From the cell containing the given text, extract its center point as (X, Y) coordinate. 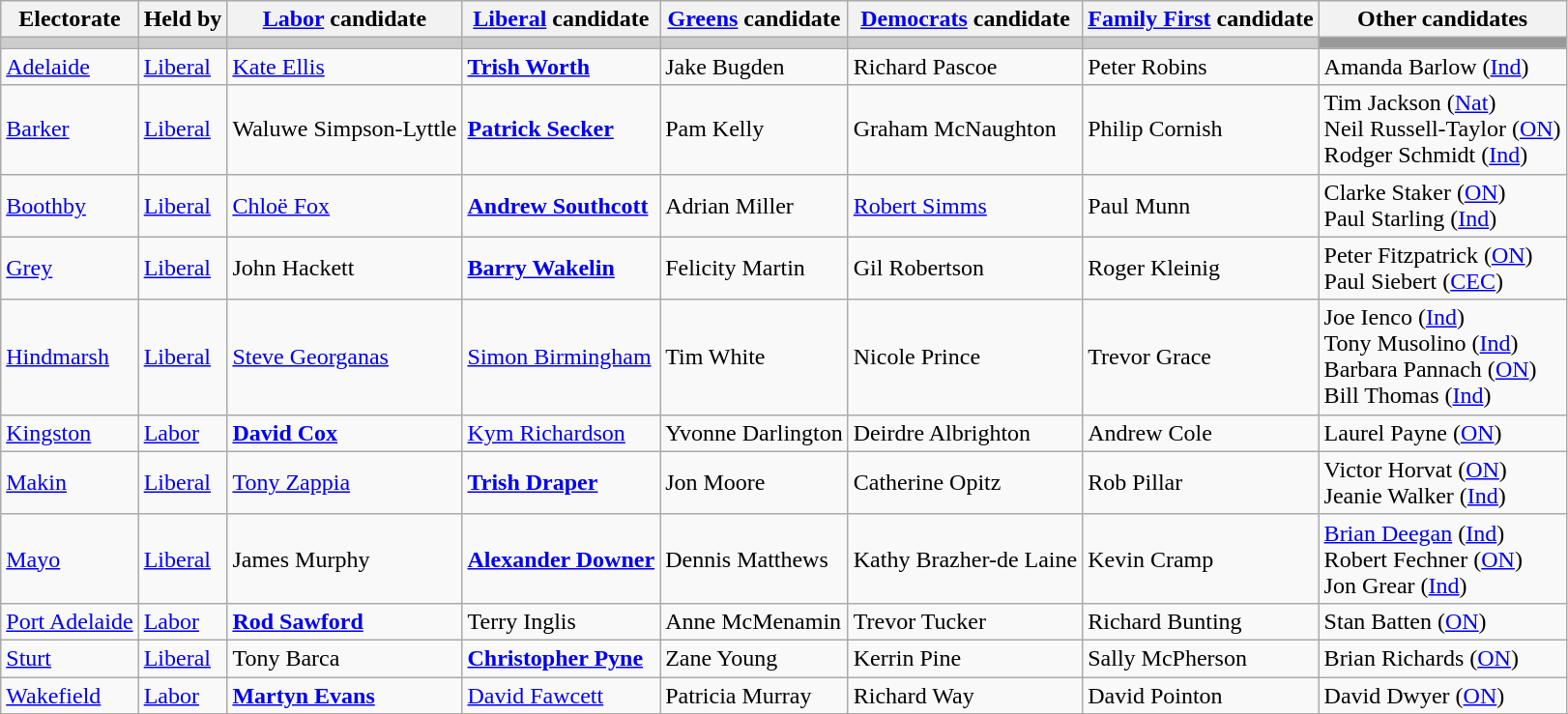
Robert Simms (965, 205)
Paul Munn (1201, 205)
Trish Draper (561, 483)
Other candidates (1442, 19)
Terry Inglis (561, 621)
Jake Bugden (754, 67)
Roger Kleinig (1201, 269)
Simon Birmingham (561, 357)
Held by (183, 19)
John Hackett (344, 269)
Kerrin Pine (965, 658)
Port Adelaide (70, 621)
Electorate (70, 19)
Dennis Matthews (754, 558)
Adelaide (70, 67)
Grey (70, 269)
Richard Way (965, 695)
Martyn Evans (344, 695)
Rob Pillar (1201, 483)
Andrew Cole (1201, 433)
James Murphy (344, 558)
Peter Robins (1201, 67)
Tony Barca (344, 658)
Kingston (70, 433)
Wakefield (70, 695)
Waluwe Simpson-Lyttle (344, 129)
Nicole Prince (965, 357)
David Fawcett (561, 695)
David Dwyer (ON) (1442, 695)
Graham McNaughton (965, 129)
Steve Georganas (344, 357)
Catherine Opitz (965, 483)
Kathy Brazher-de Laine (965, 558)
Barry Wakelin (561, 269)
Family First candidate (1201, 19)
Tim Jackson (Nat)Neil Russell-Taylor (ON)Rodger Schmidt (Ind) (1442, 129)
Kate Ellis (344, 67)
Richard Bunting (1201, 621)
Patricia Murray (754, 695)
Trevor Grace (1201, 357)
Liberal candidate (561, 19)
Patrick Secker (561, 129)
Hindmarsh (70, 357)
Christopher Pyne (561, 658)
Gil Robertson (965, 269)
Philip Cornish (1201, 129)
Labor candidate (344, 19)
Brian Deegan (Ind)Robert Fechner (ON)Jon Grear (Ind) (1442, 558)
Kevin Cramp (1201, 558)
Trevor Tucker (965, 621)
Zane Young (754, 658)
Anne McMenamin (754, 621)
Stan Batten (ON) (1442, 621)
Victor Horvat (ON)Jeanie Walker (Ind) (1442, 483)
Sturt (70, 658)
Mayo (70, 558)
Andrew Southcott (561, 205)
Richard Pascoe (965, 67)
David Cox (344, 433)
Rod Sawford (344, 621)
Sally McPherson (1201, 658)
Chloë Fox (344, 205)
Pam Kelly (754, 129)
Clarke Staker (ON)Paul Starling (Ind) (1442, 205)
Jon Moore (754, 483)
Greens candidate (754, 19)
Deirdre Albrighton (965, 433)
Tony Zappia (344, 483)
Boothby (70, 205)
Felicity Martin (754, 269)
Trish Worth (561, 67)
Amanda Barlow (Ind) (1442, 67)
Makin (70, 483)
Peter Fitzpatrick (ON)Paul Siebert (CEC) (1442, 269)
Joe Ienco (Ind)Tony Musolino (Ind)Barbara Pannach (ON)Bill Thomas (Ind) (1442, 357)
Tim White (754, 357)
David Pointon (1201, 695)
Democrats candidate (965, 19)
Kym Richardson (561, 433)
Barker (70, 129)
Adrian Miller (754, 205)
Brian Richards (ON) (1442, 658)
Alexander Downer (561, 558)
Laurel Payne (ON) (1442, 433)
Yvonne Darlington (754, 433)
